Search for the cell housing the specified text and yield its [x, y] center coordinate. 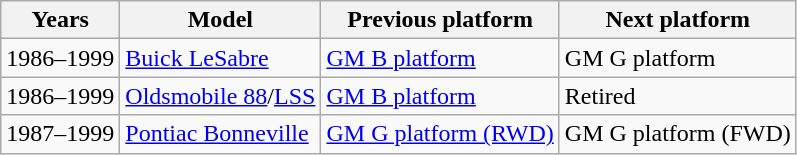
GM G platform [678, 58]
Model [220, 20]
Previous platform [440, 20]
Pontiac Bonneville [220, 134]
Years [60, 20]
Buick LeSabre [220, 58]
Oldsmobile 88/LSS [220, 96]
GM G platform (RWD) [440, 134]
Retired [678, 96]
Next platform [678, 20]
GM G platform (FWD) [678, 134]
1987–1999 [60, 134]
